Pinpoint the cell where the given text exists, returning its (X, Y) midpoint coordinate. 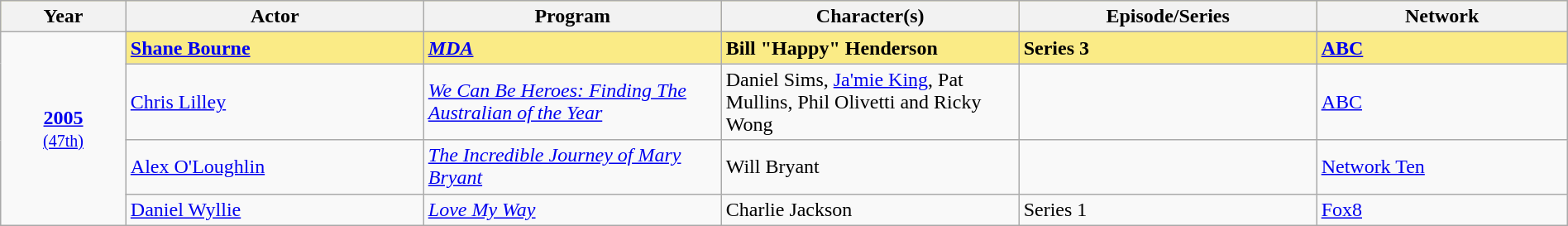
Year (64, 17)
We Can Be Heroes: Finding The Australian of the Year (572, 102)
Series 3 (1168, 48)
Bill "Happy" Henderson (870, 48)
Love My Way (572, 209)
The Incredible Journey of Mary Bryant (572, 167)
Daniel Wyllie (275, 209)
Network Ten (1442, 167)
Program (572, 17)
2005(47th) (64, 129)
Fox8 (1442, 209)
Character(s) (870, 17)
Shane Bourne (275, 48)
MDA (572, 48)
Episode/Series (1168, 17)
Charlie Jackson (870, 209)
Series 1 (1168, 209)
Chris Lilley (275, 102)
Network (1442, 17)
Actor (275, 17)
Alex O'Loughlin (275, 167)
Daniel Sims, Ja'mie King, Pat Mullins, Phil Olivetti and Ricky Wong (870, 102)
Will Bryant (870, 167)
